Extract the [x, y] coordinate from the center of the cell holding the provided text.  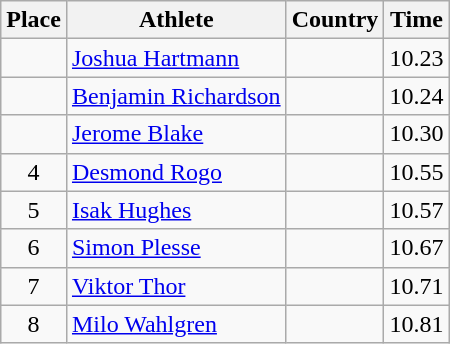
Desmond Rogo [176, 172]
10.71 [416, 286]
Jerome Blake [176, 134]
Viktor Thor [176, 286]
10.23 [416, 58]
4 [34, 172]
Simon Plesse [176, 248]
10.81 [416, 324]
8 [34, 324]
5 [34, 210]
10.24 [416, 96]
Milo Wahlgren [176, 324]
6 [34, 248]
10.57 [416, 210]
Athlete [176, 20]
Place [34, 20]
10.67 [416, 248]
Isak Hughes [176, 210]
10.55 [416, 172]
7 [34, 286]
Joshua Hartmann [176, 58]
10.30 [416, 134]
Time [416, 20]
Country [335, 20]
Benjamin Richardson [176, 96]
